Extract the (x, y) coordinate from the center of the cell holding the provided text.  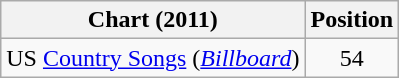
Position (352, 20)
54 (352, 58)
Chart (2011) (153, 20)
US Country Songs (Billboard) (153, 58)
